Locate the cell with the specified text and output its [x, y] center coordinate. 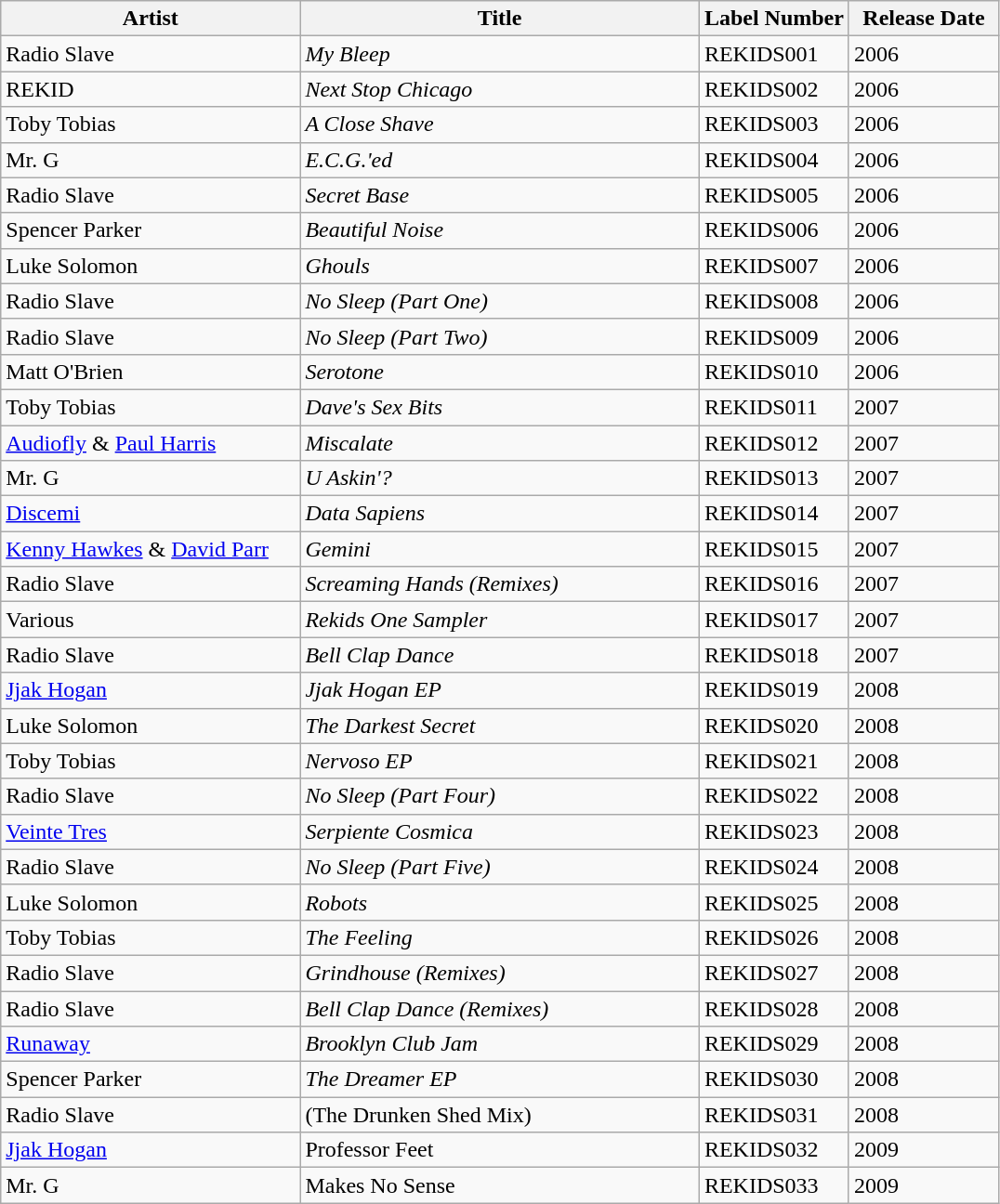
REKIDS024 [773, 867]
Dave's Sex Bits [500, 407]
REKIDS021 [773, 761]
REKIDS031 [773, 1115]
Matt O'Brien [151, 372]
Ghouls [500, 266]
Artist [151, 19]
Screaming Hands (Remixes) [500, 584]
Kenny Hawkes & David Parr [151, 549]
Bell Clap Dance (Remixes) [500, 1008]
The Feeling [500, 937]
REKIDS022 [773, 796]
The Darkest Secret [500, 726]
Beautiful Noise [500, 230]
REKIDS006 [773, 230]
Jjak Hogan EP [500, 690]
REKIDS017 [773, 620]
REKIDS014 [773, 514]
Serpiente Cosmica [500, 831]
REKIDS005 [773, 195]
The Dreamer EP [500, 1080]
Serotone [500, 372]
No Sleep (Part Five) [500, 867]
REKIDS027 [773, 973]
REKIDS007 [773, 266]
Professor Feet [500, 1150]
Release Date [924, 19]
REKIDS010 [773, 372]
REKIDS020 [773, 726]
Grindhouse (Remixes) [500, 973]
REKIDS003 [773, 124]
Brooklyn Club Jam [500, 1044]
Gemini [500, 549]
U Askin'? [500, 478]
Robots [500, 902]
REKIDS029 [773, 1044]
REKIDS013 [773, 478]
REKIDS012 [773, 443]
REKIDS019 [773, 690]
REKIDS025 [773, 902]
Bell Clap Dance [500, 655]
E.C.G.'ed [500, 160]
A Close Shave [500, 124]
Veinte Tres [151, 831]
REKIDS009 [773, 336]
REKIDS001 [773, 54]
(The Drunken Shed Mix) [500, 1115]
REKIDS026 [773, 937]
Makes No Sense [500, 1185]
Various [151, 620]
Miscalate [500, 443]
Secret Base [500, 195]
No Sleep (Part Two) [500, 336]
REKIDS008 [773, 301]
Data Sapiens [500, 514]
Title [500, 19]
REKIDS015 [773, 549]
REKIDS032 [773, 1150]
Runaway [151, 1044]
Next Stop Chicago [500, 89]
REKIDS011 [773, 407]
No Sleep (Part One) [500, 301]
REKIDS004 [773, 160]
REKIDS030 [773, 1080]
No Sleep (Part Four) [500, 796]
REKIDS002 [773, 89]
Audiofly & Paul Harris [151, 443]
My Bleep [500, 54]
REKIDS018 [773, 655]
Label Number [773, 19]
REKIDS028 [773, 1008]
REKIDS023 [773, 831]
Rekids One Sampler [500, 620]
REKIDS016 [773, 584]
Nervoso EP [500, 761]
Discemi [151, 514]
REKIDS033 [773, 1185]
REKID [151, 89]
